Find where the given text appears and provide that cell's center as [X, Y] coordinate. 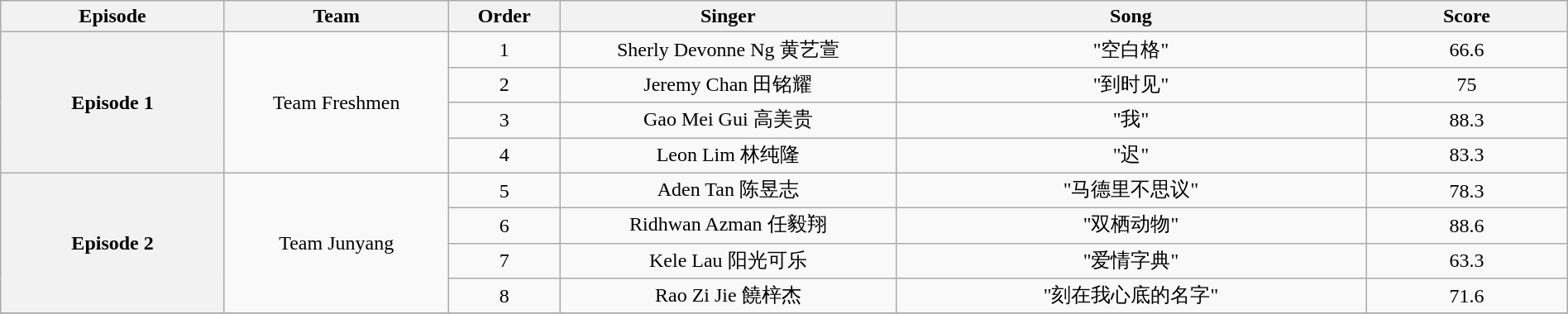
Ridhwan Azman 任毅翔 [728, 226]
5 [504, 190]
"双栖动物" [1131, 226]
Episode [112, 17]
7 [504, 261]
Team Freshmen [336, 102]
"刻在我心底的名字" [1131, 296]
Leon Lim 林纯隆 [728, 155]
Rao Zi Jie 饒梓杰 [728, 296]
Jeremy Chan 田铭耀 [728, 84]
88.3 [1467, 121]
"我" [1131, 121]
"到时见" [1131, 84]
Episode 1 [112, 102]
71.6 [1467, 296]
2 [504, 84]
Order [504, 17]
Aden Tan 陈昱志 [728, 190]
8 [504, 296]
Team Junyang [336, 243]
Score [1467, 17]
"爱情字典" [1131, 261]
Episode 2 [112, 243]
"马德里不思议" [1131, 190]
3 [504, 121]
"迟" [1131, 155]
75 [1467, 84]
1 [504, 50]
Sherly Devonne Ng 黄艺萱 [728, 50]
"空白格" [1131, 50]
63.3 [1467, 261]
66.6 [1467, 50]
88.6 [1467, 226]
6 [504, 226]
78.3 [1467, 190]
Gao Mei Gui 高美贵 [728, 121]
Team [336, 17]
Song [1131, 17]
83.3 [1467, 155]
4 [504, 155]
Kele Lau 阳光可乐 [728, 261]
Singer [728, 17]
